From the cell containing the given text, extract its center point as [x, y] coordinate. 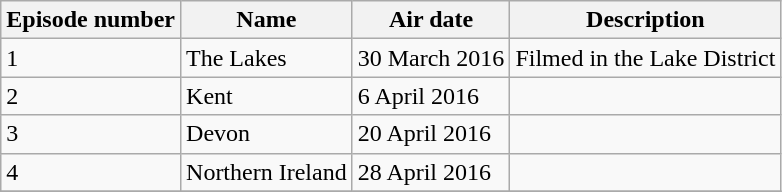
3 [91, 134]
Description [646, 20]
1 [91, 58]
Devon [267, 134]
Air date [431, 20]
4 [91, 172]
Filmed in the Lake District [646, 58]
20 April 2016 [431, 134]
Episode number [91, 20]
The Lakes [267, 58]
28 April 2016 [431, 172]
2 [91, 96]
Kent [267, 96]
6 April 2016 [431, 96]
Northern Ireland [267, 172]
30 March 2016 [431, 58]
Name [267, 20]
